Provide the [X, Y] coordinate of the cell's center where the given text is located.  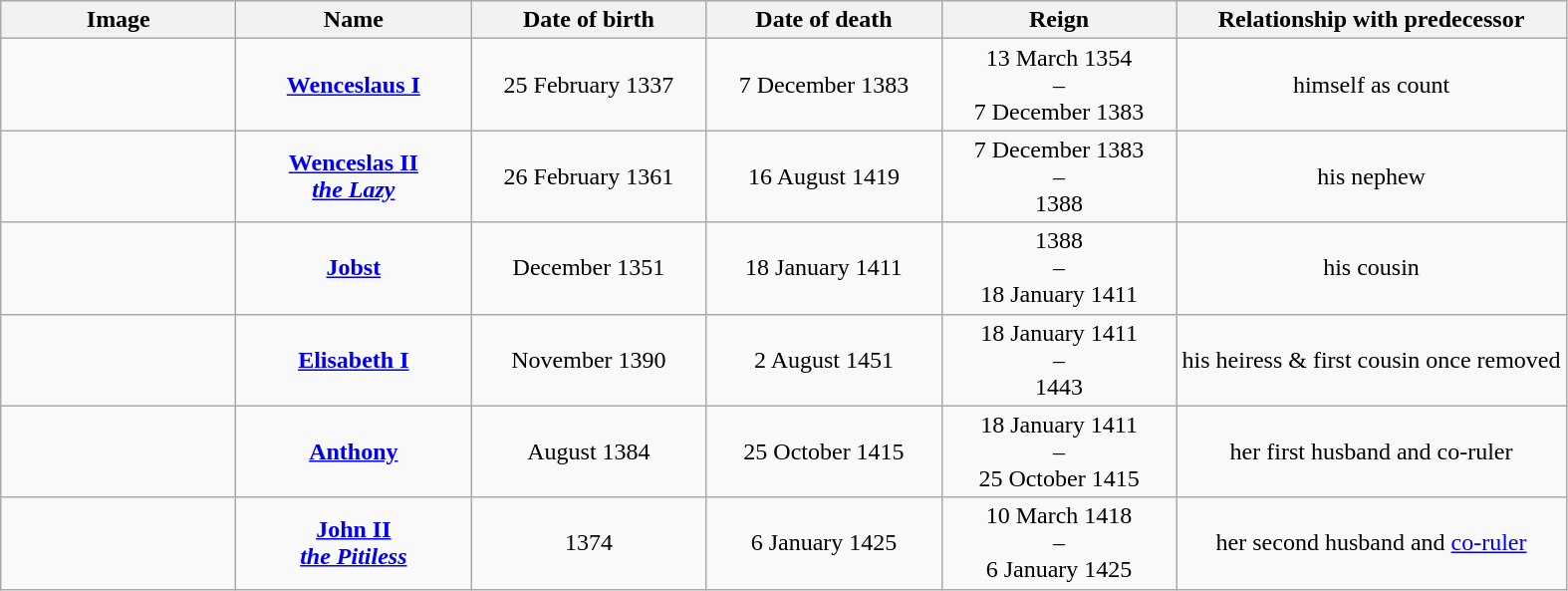
Wenceslas II the Lazy [354, 176]
Image [119, 20]
Reign [1059, 20]
7 December 1383 [824, 85]
26 February 1361 [589, 176]
25 February 1337 [589, 85]
18 January 1411–1443 [1059, 360]
Anthony [354, 451]
13 March 1354–7 December 1383 [1059, 85]
himself as count [1371, 85]
2 August 1451 [824, 360]
Date of birth [589, 20]
18 January 1411 [824, 268]
7 December 1383–1388 [1059, 176]
his heiress & first cousin once removed [1371, 360]
18 January 1411–25 October 1415 [1059, 451]
her first husband and co-ruler [1371, 451]
August 1384 [589, 451]
Date of death [824, 20]
1374 [589, 543]
16 August 1419 [824, 176]
Wenceslaus I [354, 85]
1388–18 January 1411 [1059, 268]
Elisabeth I [354, 360]
Jobst [354, 268]
25 October 1415 [824, 451]
his cousin [1371, 268]
10 March 1418–6 January 1425 [1059, 543]
her second husband and co-ruler [1371, 543]
John II the Pitiless [354, 543]
Relationship with predecessor [1371, 20]
December 1351 [589, 268]
November 1390 [589, 360]
6 January 1425 [824, 543]
Name [354, 20]
his nephew [1371, 176]
